Find where the given text appears and provide that cell's center as [X, Y] coordinate. 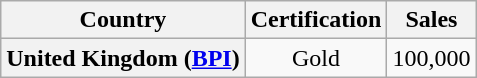
United Kingdom (BPI) [123, 58]
Country [123, 20]
Sales [432, 20]
100,000 [432, 58]
Gold [316, 58]
Certification [316, 20]
